For the text-containing cell, return its midpoint in (x, y) coordinate format. 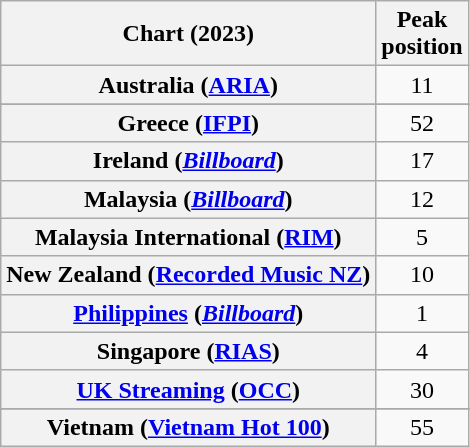
Malaysia (Billboard) (188, 199)
55 (422, 427)
Chart (2023) (188, 34)
Ireland (Billboard) (188, 161)
4 (422, 351)
11 (422, 85)
30 (422, 389)
Singapore (RIAS) (188, 351)
5 (422, 237)
New Zealand (Recorded Music NZ) (188, 275)
UK Streaming (OCC) (188, 389)
Vietnam (Vietnam Hot 100) (188, 427)
10 (422, 275)
Malaysia International (RIM) (188, 237)
Australia (ARIA) (188, 85)
1 (422, 313)
17 (422, 161)
52 (422, 123)
Philippines (Billboard) (188, 313)
Peakposition (422, 34)
Greece (IFPI) (188, 123)
12 (422, 199)
